Search for the cell housing the specified text and yield its [x, y] center coordinate. 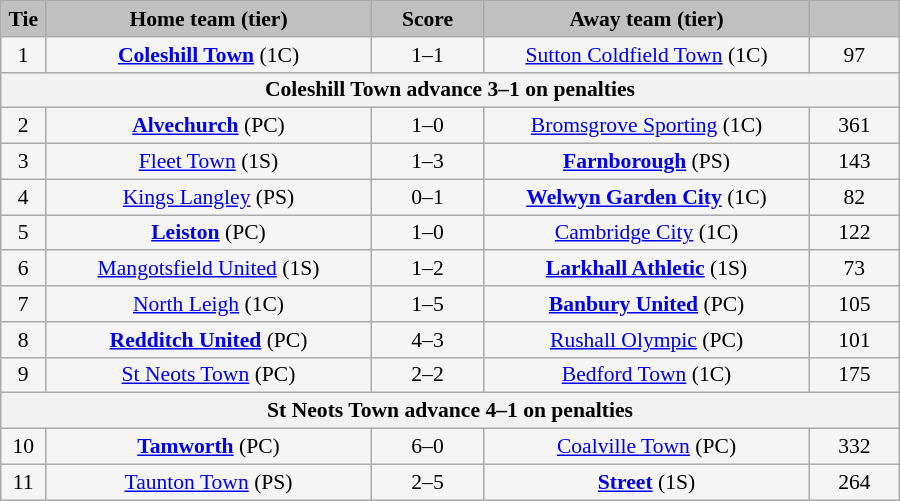
3 [24, 162]
264 [854, 482]
Mangotsfield United (1S) [209, 269]
Bedford Town (1C) [647, 375]
105 [854, 304]
Taunton Town (PS) [209, 482]
4 [24, 197]
Score [427, 19]
101 [854, 340]
Tie [24, 19]
Fleet Town (1S) [209, 162]
9 [24, 375]
2–5 [427, 482]
Tamworth (PC) [209, 447]
332 [854, 447]
Kings Langley (PS) [209, 197]
122 [854, 233]
Larkhall Athletic (1S) [647, 269]
6 [24, 269]
97 [854, 55]
8 [24, 340]
1–5 [427, 304]
Banbury United (PC) [647, 304]
St Neots Town (PC) [209, 375]
Away team (tier) [647, 19]
6–0 [427, 447]
7 [24, 304]
Cambridge City (1C) [647, 233]
361 [854, 126]
Home team (tier) [209, 19]
143 [854, 162]
Bromsgrove Sporting (1C) [647, 126]
1 [24, 55]
1–1 [427, 55]
82 [854, 197]
North Leigh (1C) [209, 304]
Rushall Olympic (PC) [647, 340]
Coleshill Town advance 3–1 on penalties [450, 90]
175 [854, 375]
1–3 [427, 162]
0–1 [427, 197]
10 [24, 447]
2–2 [427, 375]
Alvechurch (PC) [209, 126]
Coalville Town (PC) [647, 447]
Welwyn Garden City (1C) [647, 197]
Street (1S) [647, 482]
5 [24, 233]
Leiston (PC) [209, 233]
11 [24, 482]
Sutton Coldfield Town (1C) [647, 55]
2 [24, 126]
73 [854, 269]
4–3 [427, 340]
Coleshill Town (1C) [209, 55]
St Neots Town advance 4–1 on penalties [450, 411]
1–2 [427, 269]
Farnborough (PS) [647, 162]
Redditch United (PC) [209, 340]
